Search for the cell housing the specified text and yield its (X, Y) center coordinate. 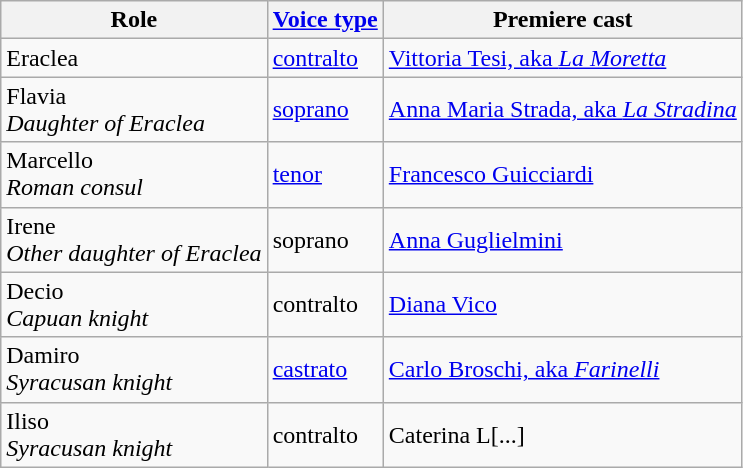
FlaviaDaughter of Eraclea (134, 110)
Role (134, 20)
Caterina L[...] (562, 434)
Anna Guglielmini (562, 240)
Carlo Broschi, aka Farinelli (562, 370)
Vittoria Tesi, aka La Moretta (562, 58)
Eraclea (134, 58)
Diana Vico (562, 304)
MarcelloRoman consul (134, 174)
Voice type (325, 20)
IlisoSyracusan knight (134, 434)
DecioCapuan knight (134, 304)
Premiere cast (562, 20)
tenor (325, 174)
IreneOther daughter of Eraclea (134, 240)
castrato (325, 370)
Anna Maria Strada, aka La Stradina (562, 110)
DamiroSyracusan knight (134, 370)
Francesco Guicciardi (562, 174)
